Search for the cell housing the specified text and yield its [X, Y] center coordinate. 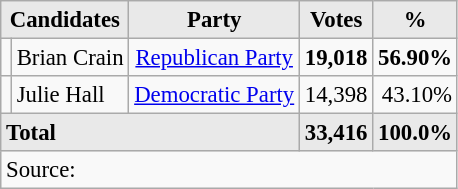
19,018 [336, 58]
Candidates [65, 20]
33,416 [336, 133]
Source: [230, 170]
56.90% [416, 58]
14,398 [336, 95]
Julie Hall [70, 95]
Total [150, 133]
100.0% [416, 133]
Votes [336, 20]
% [416, 20]
Democratic Party [214, 95]
Brian Crain [70, 58]
43.10% [416, 95]
Party [214, 20]
Republican Party [214, 58]
